Search for the cell housing the specified text and yield its [x, y] center coordinate. 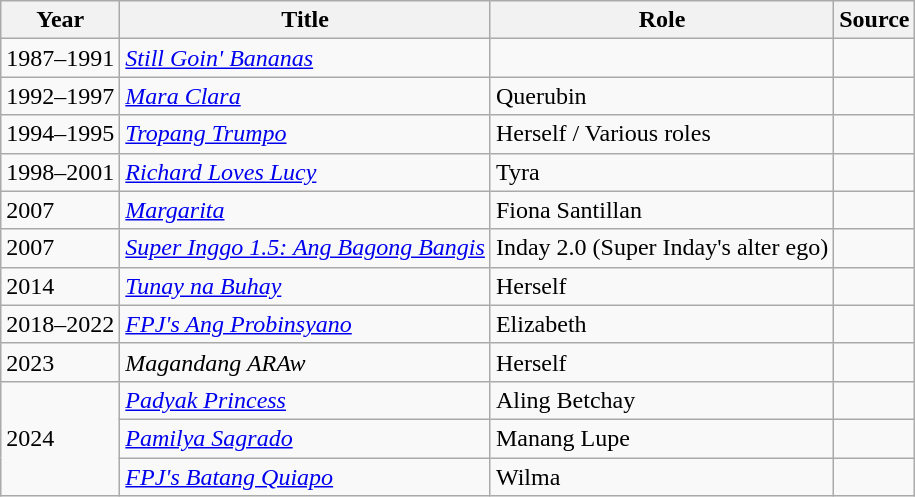
1998–2001 [60, 172]
Wilma [662, 477]
1987–1991 [60, 58]
2024 [60, 438]
2023 [60, 362]
Richard Loves Lucy [306, 172]
Querubin [662, 96]
Inday 2.0 (Super Inday's alter ego) [662, 248]
1994–1995 [60, 134]
Super Inggo 1.5: Ang Bagong Bangis [306, 248]
Herself / Various roles [662, 134]
Pamilya Sagrado [306, 438]
Aling Betchay [662, 400]
Source [874, 20]
Magandang ARAw [306, 362]
Still Goin' Bananas [306, 58]
Fiona Santillan [662, 210]
Margarita [306, 210]
Elizabeth [662, 324]
Manang Lupe [662, 438]
FPJ's Batang Quiapo [306, 477]
FPJ's Ang Probinsyano [306, 324]
2018–2022 [60, 324]
1992–1997 [60, 96]
Mara Clara [306, 96]
Role [662, 20]
Title [306, 20]
Year [60, 20]
Tropang Trumpo [306, 134]
Tyra [662, 172]
Padyak Princess [306, 400]
2014 [60, 286]
Tunay na Buhay [306, 286]
